Detect which cell encompasses the target text, then output its [X, Y] center coordinate. 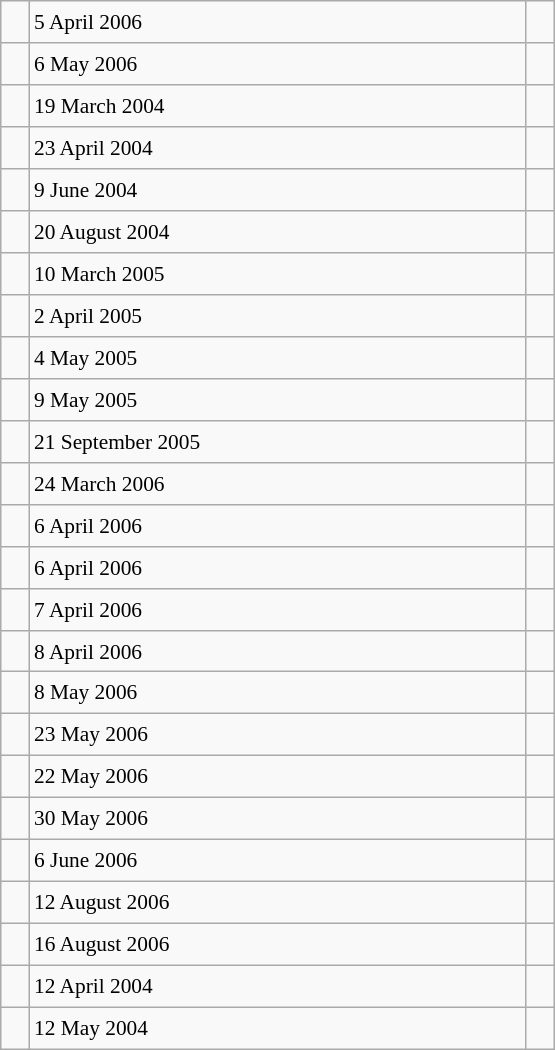
8 April 2006 [278, 651]
9 June 2004 [278, 190]
12 April 2004 [278, 986]
5 April 2006 [278, 22]
23 April 2004 [278, 148]
6 May 2006 [278, 64]
30 May 2006 [278, 819]
23 May 2006 [278, 735]
10 March 2005 [278, 274]
4 May 2005 [278, 358]
24 March 2006 [278, 483]
19 March 2004 [278, 106]
7 April 2006 [278, 609]
2 April 2005 [278, 316]
12 August 2006 [278, 903]
9 May 2005 [278, 399]
20 August 2004 [278, 232]
6 June 2006 [278, 861]
16 August 2006 [278, 945]
12 May 2004 [278, 1028]
8 May 2006 [278, 693]
22 May 2006 [278, 777]
21 September 2005 [278, 441]
